Capture the cell that displays the provided text and extract its [x, y] central coordinate. 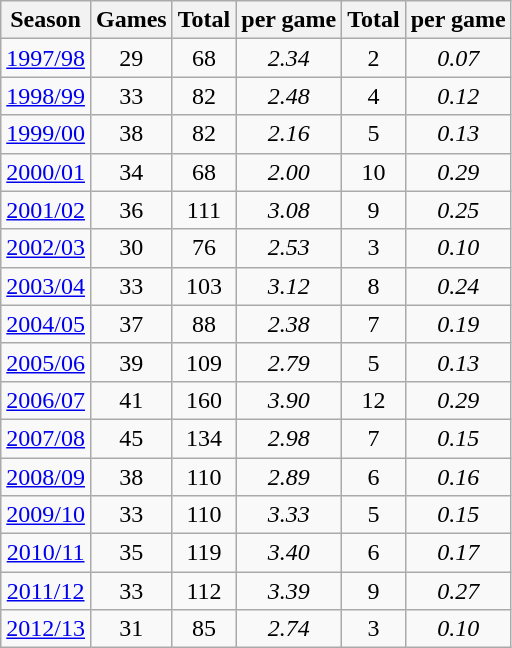
0.24 [458, 286]
2.79 [289, 362]
12 [374, 400]
0.07 [458, 58]
2008/09 [46, 477]
2011/12 [46, 591]
2007/08 [46, 438]
2 [374, 58]
2006/07 [46, 400]
112 [204, 591]
30 [131, 248]
0.16 [458, 477]
88 [204, 324]
0.27 [458, 591]
4 [374, 96]
2004/05 [46, 324]
2.98 [289, 438]
Games [131, 20]
2012/13 [46, 629]
134 [204, 438]
3.12 [289, 286]
76 [204, 248]
0.19 [458, 324]
29 [131, 58]
1999/00 [46, 134]
41 [131, 400]
2.48 [289, 96]
36 [131, 210]
10 [374, 172]
39 [131, 362]
2.16 [289, 134]
2001/02 [46, 210]
0.12 [458, 96]
31 [131, 629]
119 [204, 553]
2009/10 [46, 515]
2.38 [289, 324]
85 [204, 629]
2003/04 [46, 286]
37 [131, 324]
2010/11 [46, 553]
34 [131, 172]
160 [204, 400]
3.40 [289, 553]
2.00 [289, 172]
2005/06 [46, 362]
1997/98 [46, 58]
109 [204, 362]
Season [46, 20]
35 [131, 553]
2.53 [289, 248]
3.90 [289, 400]
8 [374, 286]
2002/03 [46, 248]
3.08 [289, 210]
2.74 [289, 629]
0.17 [458, 553]
2.89 [289, 477]
3.33 [289, 515]
3.39 [289, 591]
2.34 [289, 58]
103 [204, 286]
45 [131, 438]
111 [204, 210]
2000/01 [46, 172]
1998/99 [46, 96]
0.25 [458, 210]
